Detect which cell encompasses the target text, then output its [X, Y] center coordinate. 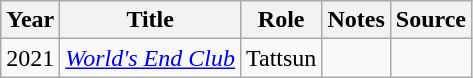
Title [150, 20]
Role [280, 20]
2021 [30, 58]
Year [30, 20]
Tattsun [280, 58]
Notes [356, 20]
Source [430, 20]
World's End Club [150, 58]
